Locate the cell with the specified text and output its [x, y] center coordinate. 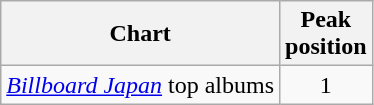
1 [326, 85]
Billboard Japan top albums [140, 85]
Peakposition [326, 34]
Chart [140, 34]
